Find where the given text appears and provide that cell's center as (X, Y) coordinate. 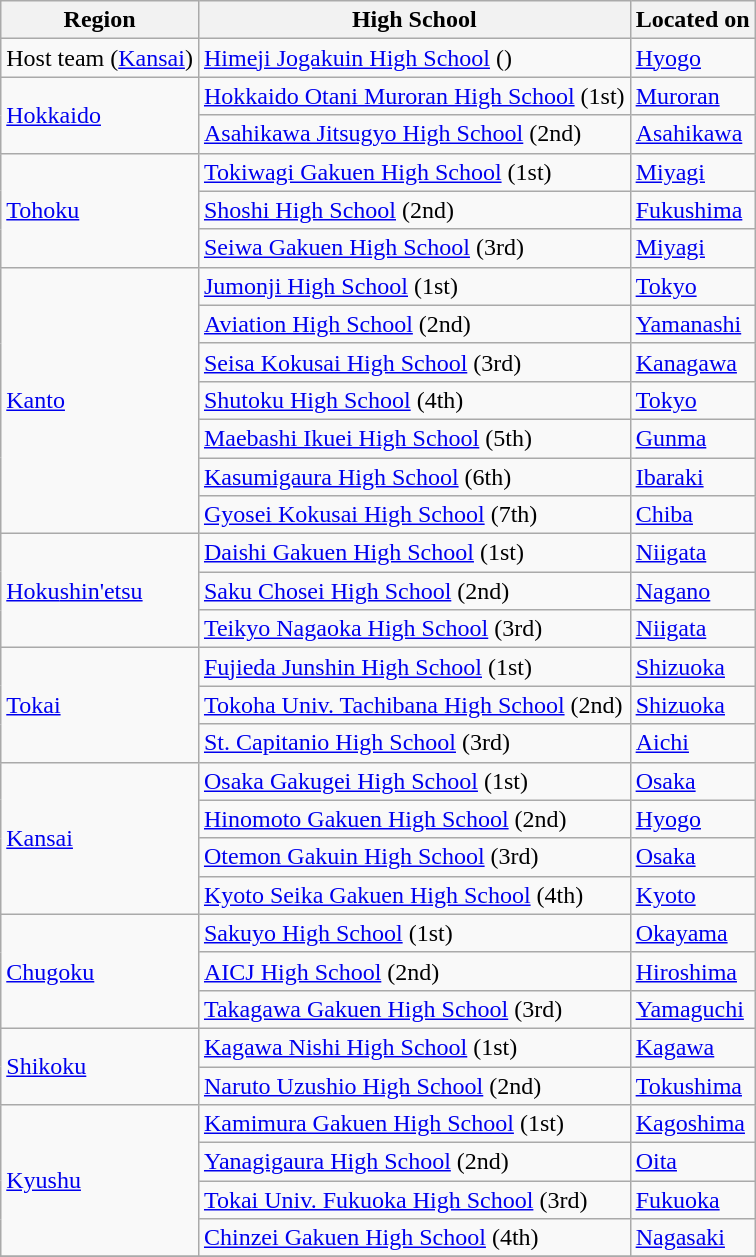
Hokkaido (100, 115)
Nagano (692, 591)
AICJ High School (2nd) (414, 971)
St. Capitanio High School (3rd) (414, 743)
Muroran (692, 96)
Hokushin'etsu (100, 591)
Kyushu (100, 1181)
Kanagawa (692, 362)
Daishi Gakuen High School (1st) (414, 553)
Yamanashi (692, 324)
Gyosei Kokusai High School (7th) (414, 515)
Chiba (692, 515)
Seisa Kokusai High School (3rd) (414, 362)
Tohoku (100, 210)
Located on (692, 20)
Oita (692, 1162)
Aviation High School (2nd) (414, 324)
Tokiwagi Gakuen High School (1st) (414, 172)
Kyoto (692, 895)
Yamaguchi (692, 1009)
Saku Chosei High School (2nd) (414, 591)
Kagawa Nishi High School (1st) (414, 1047)
Maebashi Ikuei High School (5th) (414, 438)
Nagasaki (692, 1238)
Kasumigaura High School (6th) (414, 477)
High School (414, 20)
Shutoku High School (4th) (414, 400)
Seiwa Gakuen High School (3rd) (414, 248)
Otemon Gakuin High School (3rd) (414, 857)
Fujieda Junshin High School (1st) (414, 667)
Teikyo Nagaoka High School (3rd) (414, 629)
Chinzei Gakuen High School (4th) (414, 1238)
Kagoshima (692, 1124)
Naruto Uzushio High School (2nd) (414, 1085)
Sakuyo High School (1st) (414, 933)
Ibaraki (692, 477)
Shoshi High School (2nd) (414, 210)
Himeji Jogakuin High School () (414, 58)
Osaka Gakugei High School (1st) (414, 781)
Fukushima (692, 210)
Tokushima (692, 1085)
Jumonji High School (1st) (414, 286)
Region (100, 20)
Chugoku (100, 971)
Asahikawa (692, 134)
Fukuoka (692, 1200)
Tokai Univ. Fukuoka High School (3rd) (414, 1200)
Okayama (692, 933)
Kanto (100, 400)
Kamimura Gakuen High School (1st) (414, 1124)
Shikoku (100, 1066)
Kagawa (692, 1047)
Host team (Kansai) (100, 58)
Gunma (692, 438)
Hokkaido Otani Muroran High School (1st) (414, 96)
Takagawa Gakuen High School (3rd) (414, 1009)
Kansai (100, 838)
Tokai (100, 705)
Hiroshima (692, 971)
Yanagigaura High School (2nd) (414, 1162)
Asahikawa Jitsugyo High School (2nd) (414, 134)
Tokoha Univ. Tachibana High School (2nd) (414, 705)
Hinomoto Gakuen High School (2nd) (414, 819)
Kyoto Seika Gakuen High School (4th) (414, 895)
Aichi (692, 743)
